Search for the cell housing the specified text and yield its [x, y] center coordinate. 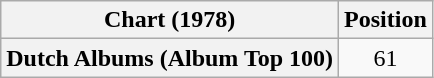
Position [386, 20]
Chart (1978) [170, 20]
Dutch Albums (Album Top 100) [170, 58]
61 [386, 58]
